Locate the cell with the specified text and output its (x, y) center coordinate. 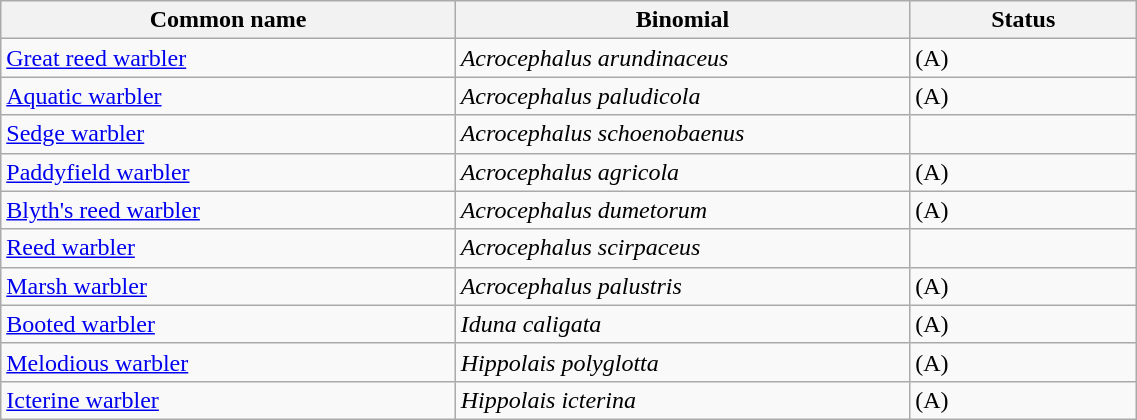
Reed warbler (228, 248)
Blyth's reed warbler (228, 210)
Melodious warbler (228, 362)
Binomial (682, 20)
Acrocephalus palustris (682, 286)
Sedge warbler (228, 134)
Hippolais icterina (682, 400)
Acrocephalus schoenobaenus (682, 134)
Acrocephalus agricola (682, 172)
Icterine warbler (228, 400)
Aquatic warbler (228, 96)
Booted warbler (228, 324)
Status (1024, 20)
Acrocephalus scirpaceus (682, 248)
Great reed warbler (228, 58)
Hippolais polyglotta (682, 362)
Paddyfield warbler (228, 172)
Acrocephalus dumetorum (682, 210)
Common name (228, 20)
Iduna caligata (682, 324)
Acrocephalus arundinaceus (682, 58)
Marsh warbler (228, 286)
Acrocephalus paludicola (682, 96)
